Identify which cell holds the provided text, then report its (X, Y) central coordinate. 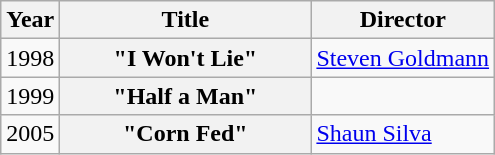
2005 (30, 134)
"Half a Man" (186, 96)
Director (403, 20)
"Corn Fed" (186, 134)
Year (30, 20)
Shaun Silva (403, 134)
Steven Goldmann (403, 58)
"I Won't Lie" (186, 58)
Title (186, 20)
1999 (30, 96)
1998 (30, 58)
